Pinpoint the cell where the given text exists, returning its [x, y] midpoint coordinate. 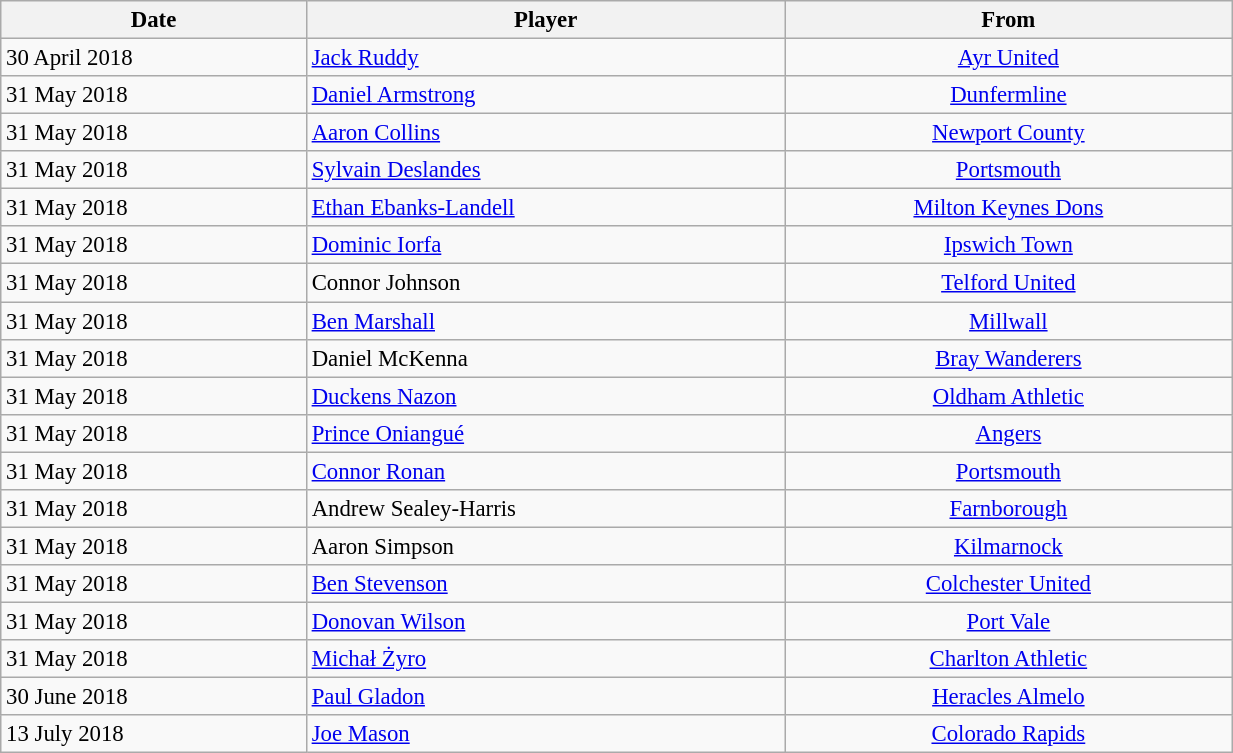
Jack Ruddy [546, 58]
Dominic Iorfa [546, 245]
Newport County [1008, 133]
Kilmarnock [1008, 546]
Player [546, 20]
Duckens Nazon [546, 396]
Aaron Collins [546, 133]
Ben Marshall [546, 321]
Ayr United [1008, 58]
Telford United [1008, 283]
Heracles Almelo [1008, 697]
Donovan Wilson [546, 621]
Ipswich Town [1008, 245]
Joe Mason [546, 734]
Dunfermline [1008, 95]
Ethan Ebanks-Landell [546, 208]
Connor Johnson [546, 283]
Date [154, 20]
Colorado Rapids [1008, 734]
Michał Żyro [546, 659]
Ben Stevenson [546, 584]
Colchester United [1008, 584]
Connor Ronan [546, 471]
Bray Wanderers [1008, 358]
13 July 2018 [154, 734]
Oldham Athletic [1008, 396]
Andrew Sealey-Harris [546, 509]
From [1008, 20]
Aaron Simpson [546, 546]
Millwall [1008, 321]
Port Vale [1008, 621]
Daniel Armstrong [546, 95]
Prince Oniangué [546, 433]
Sylvain Deslandes [546, 170]
30 June 2018 [154, 697]
Angers [1008, 433]
Farnborough [1008, 509]
Paul Gladon [546, 697]
Milton Keynes Dons [1008, 208]
Daniel McKenna [546, 358]
30 April 2018 [154, 58]
Charlton Athletic [1008, 659]
